Identify which cell holds the provided text, then report its [x, y] central coordinate. 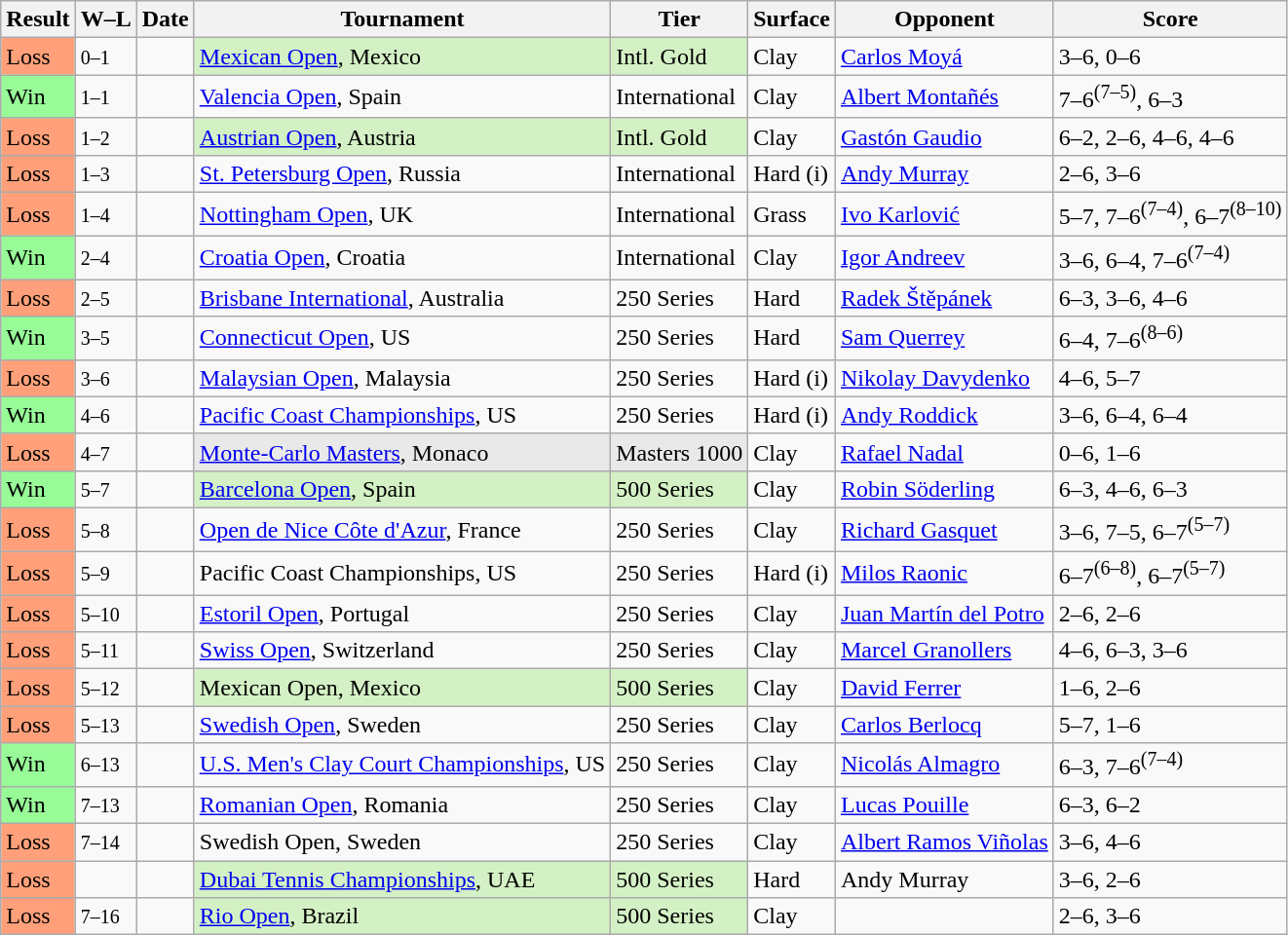
Romanian Open, Romania [401, 804]
5–7, 7–6(7–4), 6–7(8–10) [1170, 214]
Tournament [401, 19]
Milos Raonic [944, 573]
Nicolás Almagro [944, 766]
6–3, 7–6(7–4) [1170, 766]
4–6, 5–7 [1170, 378]
Juan Martín del Potro [944, 614]
5–10 [105, 614]
Nottingham Open, UK [401, 214]
Brisbane International, Australia [401, 298]
Score [1170, 19]
6–7(6–8), 6–7(5–7) [1170, 573]
6–3, 6–2 [1170, 804]
Sam Querrey [944, 339]
7–14 [105, 842]
David Ferrer [944, 688]
5–8 [105, 530]
Malaysian Open, Malaysia [401, 378]
6–2, 2–6, 4–6, 4–6 [1170, 136]
0–1 [105, 56]
Albert Montañés [944, 97]
1–4 [105, 214]
Andy Roddick [944, 415]
1–1 [105, 97]
Open de Nice Côte d'Azur, France [401, 530]
1–6, 2–6 [1170, 688]
2–6, 2–6 [1170, 614]
5–9 [105, 573]
Rafael Nadal [944, 452]
Grass [792, 214]
Radek Štěpánek [944, 298]
Nikolay Davydenko [944, 378]
Marcel Granollers [944, 651]
2–5 [105, 298]
Lucas Pouille [944, 804]
3–6, 7–5, 6–7(5–7) [1170, 530]
5–7, 1–6 [1170, 725]
3–6, 0–6 [1170, 56]
Dubai Tennis Championships, UAE [401, 879]
Robin Söderling [944, 489]
4–6 [105, 415]
3–6, 2–6 [1170, 879]
W–L [105, 19]
5–12 [105, 688]
3–6, 6–4, 6–4 [1170, 415]
Barcelona Open, Spain [401, 489]
Result [38, 19]
1–2 [105, 136]
3–6 [105, 378]
3–5 [105, 339]
U.S. Men's Clay Court Championships, US [401, 766]
0–6, 1–6 [1170, 452]
Swiss Open, Switzerland [401, 651]
Albert Ramos Viñolas [944, 842]
Richard Gasquet [944, 530]
7–16 [105, 916]
5–13 [105, 725]
Carlos Moyá [944, 56]
Carlos Berlocq [944, 725]
4–7 [105, 452]
6–13 [105, 766]
6–4, 7–6(8–6) [1170, 339]
Masters 1000 [680, 452]
7–6(7–5), 6–3 [1170, 97]
Rio Open, Brazil [401, 916]
3–6, 4–6 [1170, 842]
2–4 [105, 257]
6–3, 3–6, 4–6 [1170, 298]
Ivo Karlović [944, 214]
Surface [792, 19]
4–6, 6–3, 3–6 [1170, 651]
5–11 [105, 651]
5–7 [105, 489]
Valencia Open, Spain [401, 97]
Gastón Gaudio [944, 136]
Croatia Open, Croatia [401, 257]
7–13 [105, 804]
Tier [680, 19]
Austrian Open, Austria [401, 136]
6–3, 4–6, 6–3 [1170, 489]
Connecticut Open, US [401, 339]
Date [166, 19]
St. Petersburg Open, Russia [401, 173]
Monte-Carlo Masters, Monaco [401, 452]
1–3 [105, 173]
3–6, 6–4, 7–6(7–4) [1170, 257]
Estoril Open, Portugal [401, 614]
Opponent [944, 19]
Igor Andreev [944, 257]
